Output the (X, Y) coordinate of the center of the cell containing the given text.  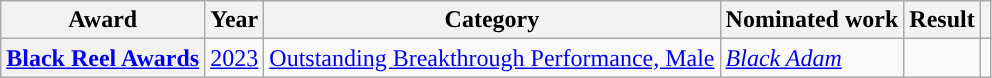
2023 (234, 58)
Nominated work (812, 20)
Outstanding Breakthrough Performance, Male (492, 58)
Category (492, 20)
Award (103, 20)
Black Reel Awards (103, 58)
Year (234, 20)
Black Adam (812, 58)
Result (942, 20)
